Identify which cell holds the provided text, then report its (X, Y) central coordinate. 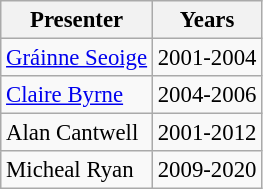
Micheal Ryan (77, 170)
Claire Byrne (77, 95)
2004-2006 (206, 95)
2001-2012 (206, 133)
Gráinne Seoige (77, 58)
Presenter (77, 20)
Years (206, 20)
2001-2004 (206, 58)
2009-2020 (206, 170)
Alan Cantwell (77, 133)
